Pinpoint the cell where the given text exists, returning its (x, y) midpoint coordinate. 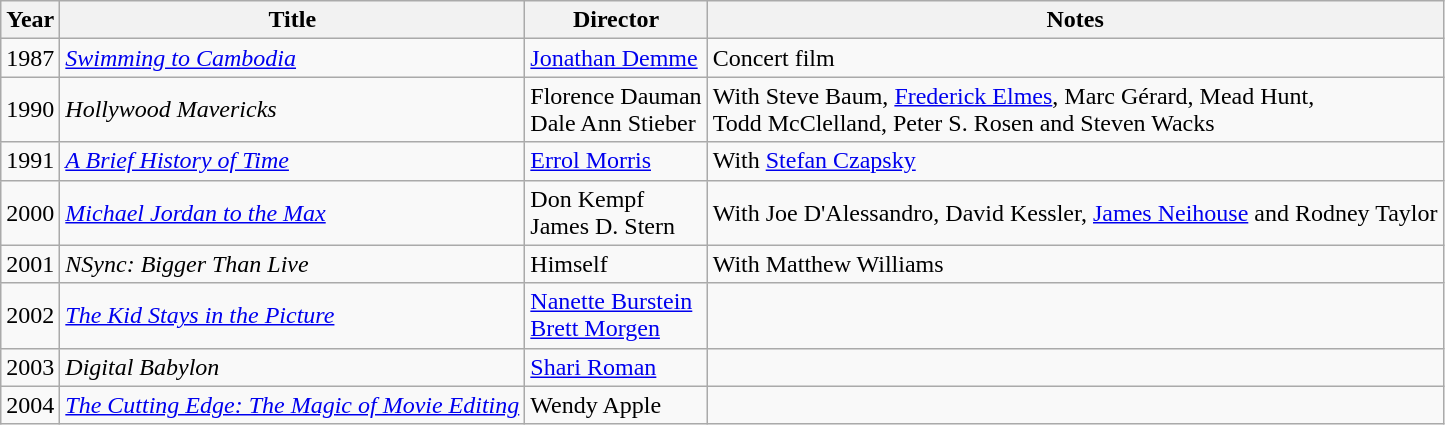
The Kid Stays in the Picture (292, 316)
Errol Morris (616, 161)
With Steve Baum, Frederick Elmes, Marc Gérard, Mead Hunt,Todd McClelland, Peter S. Rosen and Steven Wacks (1075, 110)
Hollywood Mavericks (292, 110)
2002 (30, 316)
The Cutting Edge: The Magic of Movie Editing (292, 405)
Year (30, 20)
1990 (30, 110)
With Joe D'Alessandro, David Kessler, James Neihouse and Rodney Taylor (1075, 212)
2004 (30, 405)
1991 (30, 161)
2001 (30, 264)
1987 (30, 58)
Himself (616, 264)
With Matthew Williams (1075, 264)
Concert film (1075, 58)
Shari Roman (616, 367)
A Brief History of Time (292, 161)
2000 (30, 212)
Digital Babylon (292, 367)
Jonathan Demme (616, 58)
Title (292, 20)
NSync: Bigger Than Live (292, 264)
Wendy Apple (616, 405)
Michael Jordan to the Max (292, 212)
Director (616, 20)
2003 (30, 367)
With Stefan Czapsky (1075, 161)
Florence DaumanDale Ann Stieber (616, 110)
Nanette BursteinBrett Morgen (616, 316)
Don KempfJames D. Stern (616, 212)
Swimming to Cambodia (292, 58)
Notes (1075, 20)
